Find where the given text appears and provide that cell's center as (x, y) coordinate. 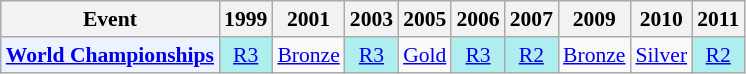
World Championships (110, 55)
2009 (594, 19)
2011 (718, 19)
2005 (424, 19)
2007 (532, 19)
1999 (246, 19)
Event (110, 19)
2006 (478, 19)
Gold (424, 55)
2003 (372, 19)
2010 (661, 19)
2001 (308, 19)
Silver (661, 55)
